Find where the given text appears and provide that cell's center as (X, Y) coordinate. 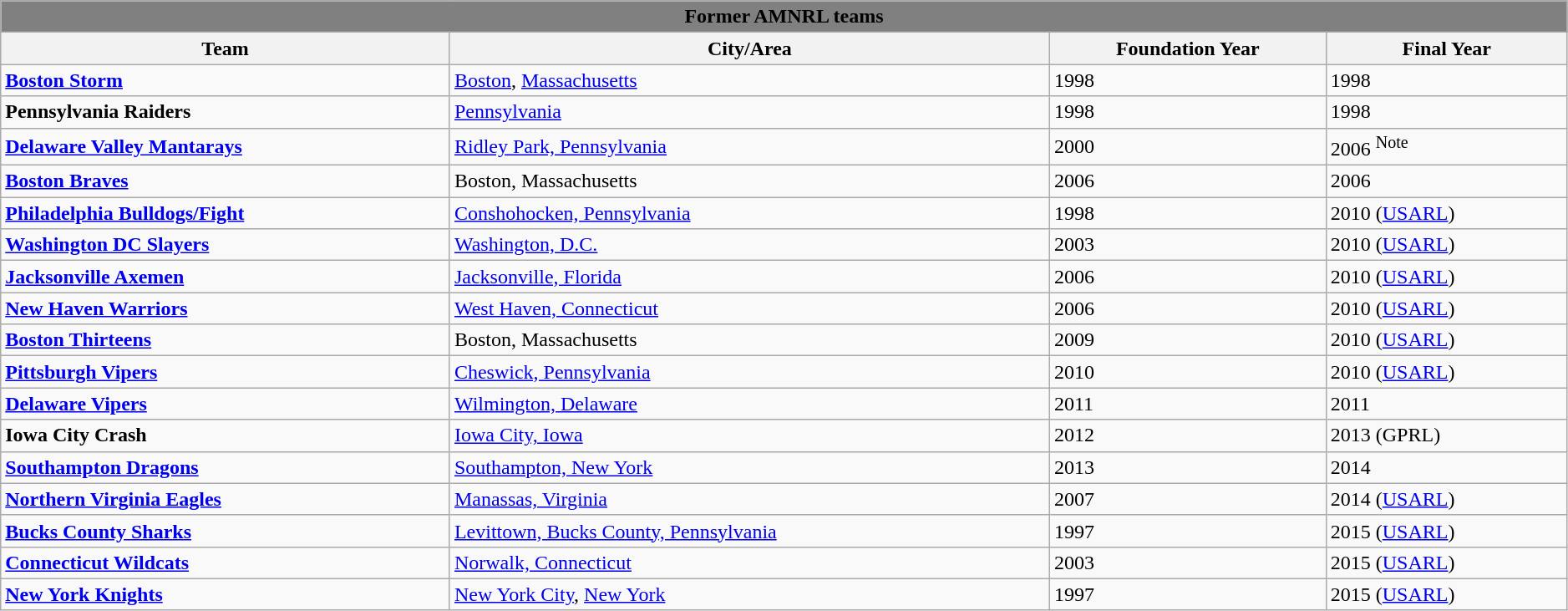
Norwalk, Connecticut (749, 563)
2013 (1188, 467)
West Haven, Connecticut (749, 308)
Pennsylvania Raiders (226, 112)
City/Area (749, 48)
Ridley Park, Pennsylvania (749, 147)
Southampton Dragons (226, 467)
Cheswick, Pennsylvania (749, 372)
2014 (USARL) (1447, 499)
Iowa City Crash (226, 435)
Manassas, Virginia (749, 499)
Bucks County Sharks (226, 531)
Wilmington, Delaware (749, 404)
Jacksonville Axemen (226, 277)
Former AMNRL teams (784, 17)
Boston Thirteens (226, 340)
2013 (GPRL) (1447, 435)
Team (226, 48)
Connecticut Wildcats (226, 563)
Jacksonville, Florida (749, 277)
Pennsylvania (749, 112)
Final Year (1447, 48)
Conshohocken, Pennsylvania (749, 213)
2006 Note (1447, 147)
New Haven Warriors (226, 308)
Southampton, New York (749, 467)
2007 (1188, 499)
2000 (1188, 147)
2012 (1188, 435)
Pittsburgh Vipers (226, 372)
Delaware Vipers (226, 404)
New York Knights (226, 594)
Philadelphia Bulldogs/Fight (226, 213)
Boston Storm (226, 80)
Northern Virginia Eagles (226, 499)
New York City, New York (749, 594)
2010 (1188, 372)
Levittown, Bucks County, Pennsylvania (749, 531)
Washington, D.C. (749, 245)
Washington DC Slayers (226, 245)
Boston Braves (226, 181)
2014 (1447, 467)
Delaware Valley Mantarays (226, 147)
Foundation Year (1188, 48)
Iowa City, Iowa (749, 435)
2009 (1188, 340)
